Scan for the cell matching the given text and deliver its (X, Y) coordinate at center. 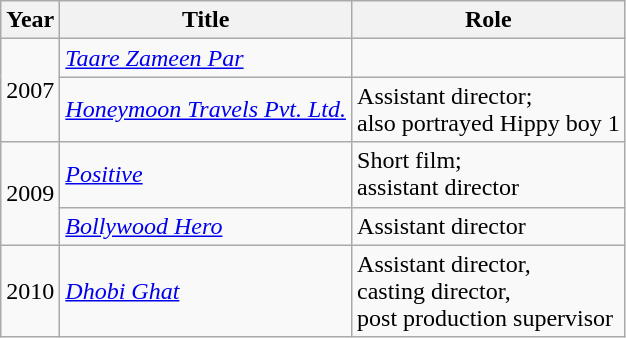
Year (30, 20)
Assistant director (489, 226)
Bollywood Hero (206, 226)
2009 (30, 194)
Dhobi Ghat (206, 291)
Short film; assistant director (489, 174)
Honeymoon Travels Pvt. Ltd. (206, 110)
Assistant director,casting director,post production supervisor (489, 291)
2010 (30, 291)
2007 (30, 90)
Positive (206, 174)
Role (489, 20)
Assistant director;also portrayed Hippy boy 1 (489, 110)
Taare Zameen Par (206, 58)
Title (206, 20)
